Determine the [x, y] coordinate at the center of the cell enclosing the given text.  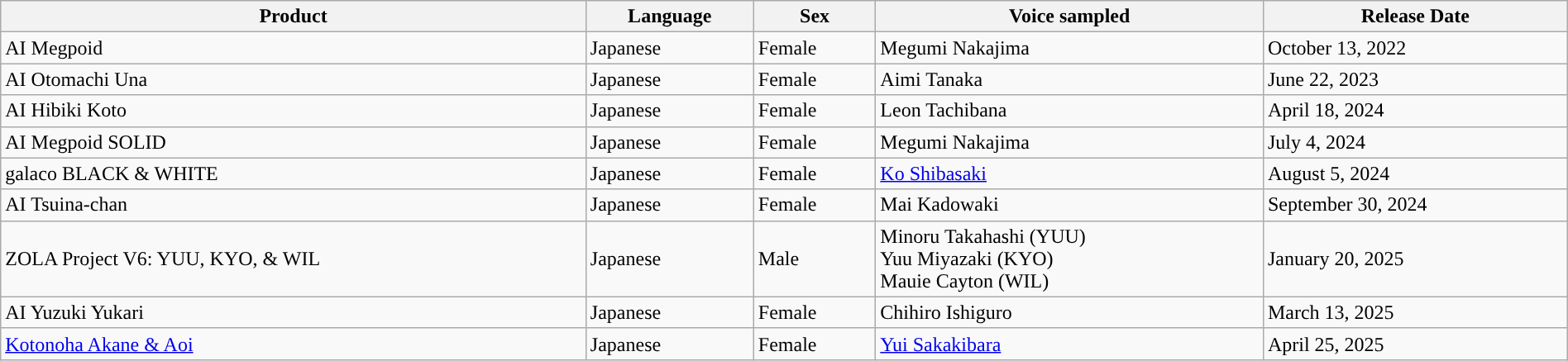
ZOLA Project V6: YUU, KYO, & WIL [294, 259]
galaco BLACK & WHITE [294, 173]
October 13, 2022 [1415, 48]
Voice sampled [1070, 17]
AI Hibiki Koto [294, 111]
April 18, 2024 [1415, 111]
April 25, 2025 [1415, 344]
Sex [814, 17]
Ko Shibasaki [1070, 173]
Language [670, 17]
Yui Sakakibara [1070, 344]
AI Tsuina-chan [294, 205]
August 5, 2024 [1415, 173]
AI Megpoid [294, 48]
AI Megpoid SOLID [294, 142]
January 20, 2025 [1415, 259]
AI Yuzuki Yukari [294, 312]
Mai Kadowaki [1070, 205]
July 4, 2024 [1415, 142]
Kotonoha Akane & Aoi [294, 344]
Male [814, 259]
Product [294, 17]
Minoru Takahashi (YUU)Yuu Miyazaki (KYO)Mauie Cayton (WIL) [1070, 259]
September 30, 2024 [1415, 205]
Release Date [1415, 17]
Chihiro Ishiguro [1070, 312]
March 13, 2025 [1415, 312]
Aimi Tanaka [1070, 79]
AI Otomachi Una [294, 79]
June 22, 2023 [1415, 79]
Leon Tachibana [1070, 111]
